Identify which cell holds the provided text, then report its [x, y] central coordinate. 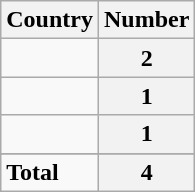
Number [146, 20]
2 [146, 58]
4 [146, 172]
Country [50, 20]
Total [50, 172]
